Identify which cell holds the provided text, then report its (X, Y) central coordinate. 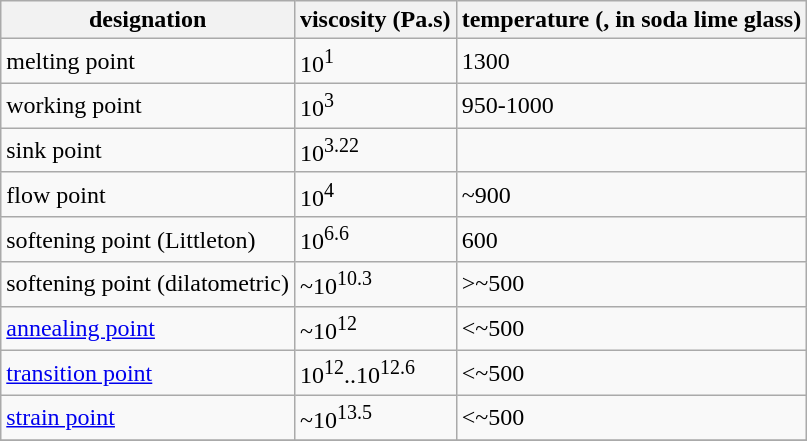
transition point (148, 374)
annealing point (148, 328)
~900 (632, 194)
~1012 (375, 328)
~1010.3 (375, 284)
1300 (632, 62)
softening point (Littleton) (148, 240)
106.6 (375, 240)
sink point (148, 150)
101 (375, 62)
>~500 (632, 284)
600 (632, 240)
103 (375, 106)
viscosity (Pa.s) (375, 20)
working point (148, 106)
strain point (148, 418)
1012..1012.6 (375, 374)
flow point (148, 194)
~1013.5 (375, 418)
103.22 (375, 150)
softening point (dilatometric) (148, 284)
950-1000 (632, 106)
104 (375, 194)
melting point (148, 62)
temperature (, in soda lime glass) (632, 20)
designation (148, 20)
